Identify which cell holds the provided text, then report its (X, Y) central coordinate. 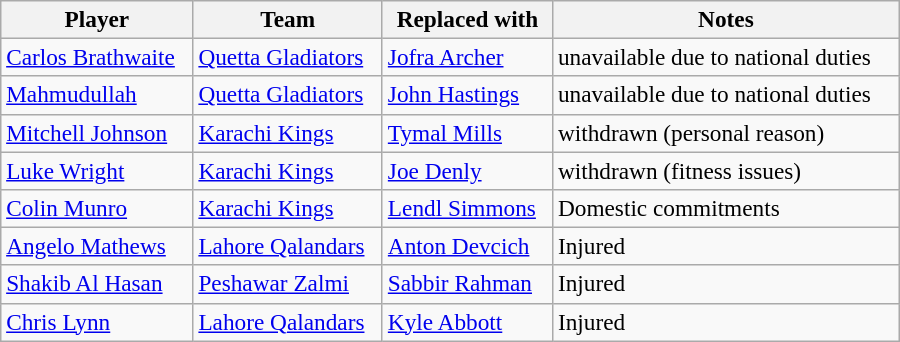
Mitchell Johnson (97, 133)
Mahmudullah (97, 95)
Peshawar Zalmi (288, 284)
Colin Munro (97, 208)
Carlos Brathwaite (97, 57)
Player (97, 19)
Notes (726, 19)
withdrawn (fitness issues) (726, 170)
Team (288, 19)
withdrawn (personal reason) (726, 133)
Angelo Mathews (97, 246)
Sabbir Rahman (467, 284)
Joe Denly (467, 170)
Luke Wright (97, 170)
Shakib Al Hasan (97, 284)
Tymal Mills (467, 133)
Domestic commitments (726, 208)
Anton Devcich (467, 246)
Replaced with (467, 19)
Kyle Abbott (467, 322)
Chris Lynn (97, 322)
John Hastings (467, 95)
Jofra Archer (467, 57)
Lendl Simmons (467, 208)
